Return the [x, y] coordinate for the center point of the cell that contains the specified text.  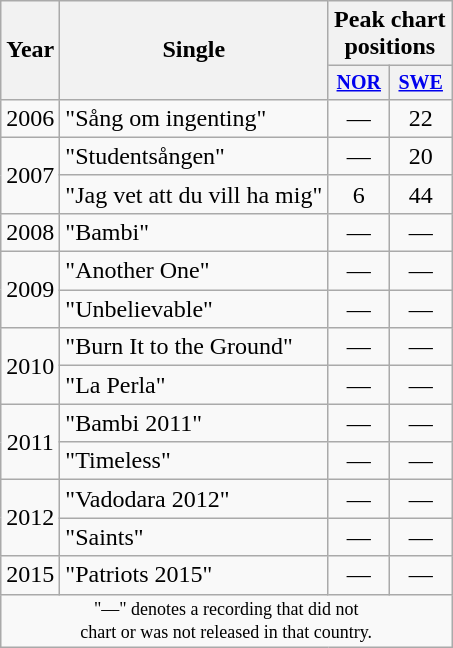
"Studentsången" [194, 156]
"Sång om ingenting" [194, 118]
"Burn It to the Ground" [194, 347]
SWE [421, 82]
6 [359, 194]
"Another One" [194, 271]
2008 [30, 232]
Peak chart positions [390, 34]
2009 [30, 290]
2006 [30, 118]
44 [421, 194]
2011 [30, 442]
2012 [30, 518]
"—" denotes a recording that did notchart or was not released in that country. [226, 621]
"Timeless" [194, 461]
Single [194, 50]
Year [30, 50]
20 [421, 156]
2015 [30, 575]
2010 [30, 366]
"Saints" [194, 537]
"Jag vet att du vill ha mig" [194, 194]
2007 [30, 175]
"Patriots 2015" [194, 575]
"Bambi" [194, 232]
"Vadodara 2012" [194, 499]
"Unbelievable" [194, 309]
"La Perla" [194, 385]
"Bambi 2011" [194, 423]
22 [421, 118]
NOR [359, 82]
